Identify which cell holds the provided text, then report its [x, y] central coordinate. 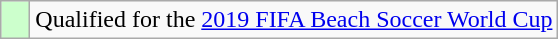
Qualified for the 2019 FIFA Beach Soccer World Cup [294, 20]
